Extract the (x, y) coordinate from the center of the cell holding the provided text.  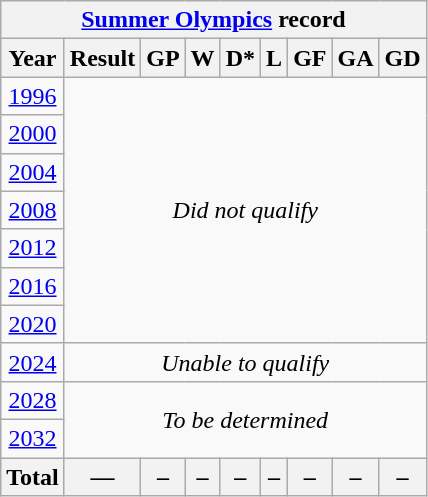
2020 (33, 324)
L (274, 58)
D* (240, 58)
— (102, 477)
GA (356, 58)
1996 (33, 96)
Year (33, 58)
Did not qualify (245, 210)
2000 (33, 134)
2004 (33, 172)
To be determined (245, 419)
Result (102, 58)
W (202, 58)
2028 (33, 400)
GD (402, 58)
Unable to qualify (245, 362)
2024 (33, 362)
GF (310, 58)
Total (33, 477)
Summer Olympics record (214, 20)
2016 (33, 286)
2012 (33, 248)
2008 (33, 210)
GP (163, 58)
2032 (33, 438)
